Scan for the cell matching the given text and deliver its (x, y) coordinate at center. 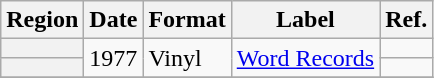
Vinyl (187, 58)
Format (187, 20)
Date (114, 20)
Word Records (305, 58)
Region (42, 20)
Label (305, 20)
Ref. (406, 20)
1977 (114, 58)
